From the cell containing the given text, extract its center point as [x, y] coordinate. 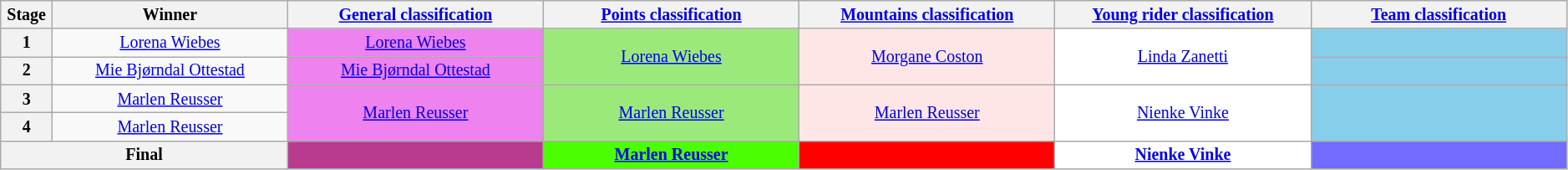
2 [27, 70]
General classification [415, 15]
1 [27, 44]
Stage [27, 15]
3 [27, 99]
Points classification [671, 15]
Linda Zanetti [1183, 57]
Mountains classification [927, 15]
Team classification [1439, 15]
4 [27, 127]
Final [145, 154]
Winner [170, 15]
Morgane Coston [927, 57]
Young rider classification [1183, 15]
